Pinpoint the cell where the given text exists, returning its (X, Y) midpoint coordinate. 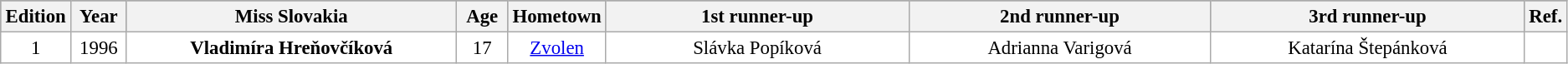
1 (36, 48)
Hometown (557, 17)
Age (482, 17)
Slávka Popíková (757, 48)
1996 (99, 48)
Edition (36, 17)
17 (482, 48)
Katarína Štepánková (1367, 48)
1st runner-up (757, 17)
Zvolen (557, 48)
Miss Slovakia (291, 17)
2nd runner-up (1059, 17)
3rd runner-up (1367, 17)
Year (99, 17)
Ref. (1546, 17)
Vladimíra Hreňovčíková (291, 48)
Adrianna Varigová (1059, 48)
